For the text-containing cell, return its midpoint in [x, y] coordinate format. 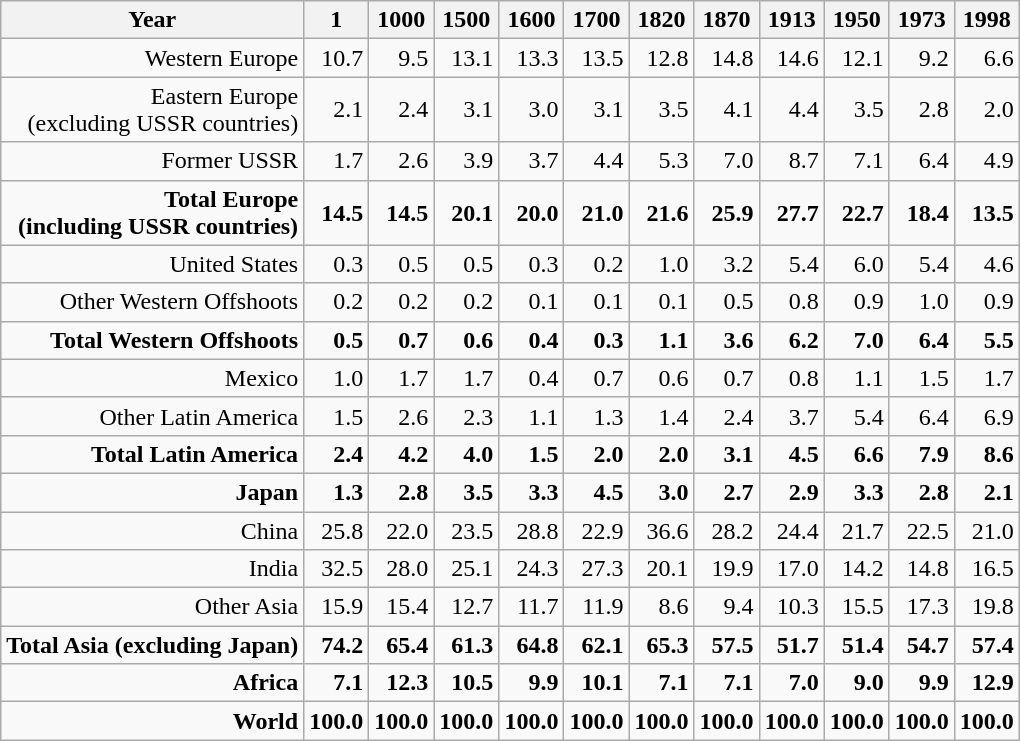
1500 [466, 20]
8.7 [792, 161]
13.1 [466, 58]
14.6 [792, 58]
19.8 [986, 607]
7.9 [922, 454]
Other Latin America [152, 416]
27.3 [596, 569]
32.5 [336, 569]
54.7 [922, 645]
1998 [986, 20]
China [152, 531]
28.2 [726, 531]
13.3 [532, 58]
36.6 [662, 531]
2.7 [726, 492]
10.1 [596, 683]
9.0 [856, 683]
27.7 [792, 212]
17.0 [792, 569]
India [152, 569]
2.3 [466, 416]
4.0 [466, 454]
21.7 [856, 531]
Mexico [152, 378]
62.1 [596, 645]
21.6 [662, 212]
11.9 [596, 607]
1000 [402, 20]
World [152, 721]
24.3 [532, 569]
4.9 [986, 161]
Eastern Europe(excluding USSR countries) [152, 110]
51.4 [856, 645]
1.4 [662, 416]
Western Europe [152, 58]
Other Asia [152, 607]
10.7 [336, 58]
18.4 [922, 212]
Japan [152, 492]
22.7 [856, 212]
4.2 [402, 454]
20.0 [532, 212]
Africa [152, 683]
9.2 [922, 58]
Total Asia (excluding Japan) [152, 645]
1820 [662, 20]
3.2 [726, 264]
15.9 [336, 607]
4.1 [726, 110]
61.3 [466, 645]
17.3 [922, 607]
25.8 [336, 531]
1600 [532, 20]
12.8 [662, 58]
25.1 [466, 569]
Total Latin America [152, 454]
22.9 [596, 531]
65.3 [662, 645]
12.3 [402, 683]
1973 [922, 20]
24.4 [792, 531]
1870 [726, 20]
Total Western Offshoots [152, 340]
10.3 [792, 607]
11.7 [532, 607]
12.1 [856, 58]
19.9 [726, 569]
14.2 [856, 569]
6.9 [986, 416]
64.8 [532, 645]
22.5 [922, 531]
1700 [596, 20]
51.7 [792, 645]
28.8 [532, 531]
57.5 [726, 645]
1913 [792, 20]
12.7 [466, 607]
65.4 [402, 645]
16.5 [986, 569]
4.6 [986, 264]
6.2 [792, 340]
3.6 [726, 340]
9.5 [402, 58]
22.0 [402, 531]
United States [152, 264]
1 [336, 20]
23.5 [466, 531]
3.9 [466, 161]
Other Western Offshoots [152, 302]
57.4 [986, 645]
15.5 [856, 607]
Former USSR [152, 161]
25.9 [726, 212]
5.3 [662, 161]
Total Europe(including USSR countries) [152, 212]
Year [152, 20]
9.4 [726, 607]
15.4 [402, 607]
1950 [856, 20]
6.0 [856, 264]
28.0 [402, 569]
10.5 [466, 683]
74.2 [336, 645]
5.5 [986, 340]
2.9 [792, 492]
12.9 [986, 683]
